Pinpoint the cell where the given text exists, returning its [X, Y] midpoint coordinate. 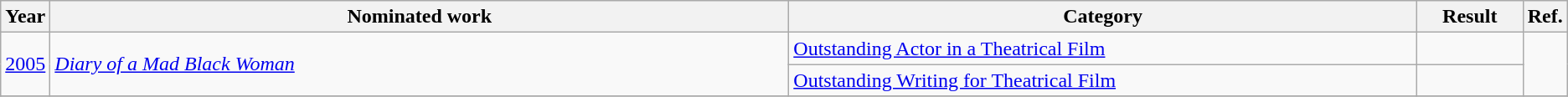
2005 [25, 64]
Outstanding Actor in a Theatrical Film [1103, 48]
Year [25, 17]
Ref. [1545, 17]
Diary of a Mad Black Woman [420, 64]
Nominated work [420, 17]
Result [1469, 17]
Outstanding Writing for Theatrical Film [1103, 80]
Category [1103, 17]
